Output the [X, Y] coordinate of the center of the cell containing the given text.  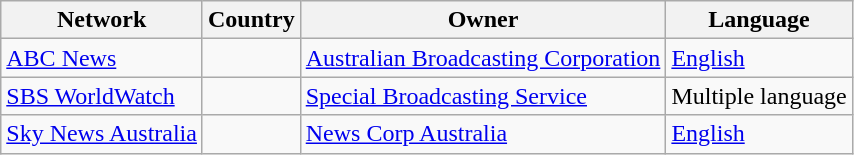
ABC News [102, 58]
SBS WorldWatch [102, 96]
Special Broadcasting Service [483, 96]
Network [102, 20]
Australian Broadcasting Corporation [483, 58]
Language [759, 20]
Multiple language [759, 96]
News Corp Australia [483, 134]
Country [251, 20]
Owner [483, 20]
Sky News Australia [102, 134]
